Find where the given text appears and provide that cell's center as [X, Y] coordinate. 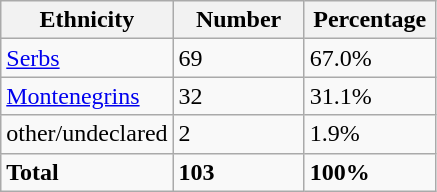
67.0% [370, 58]
Total [87, 172]
32 [238, 96]
other/undeclared [87, 134]
100% [370, 172]
Montenegrins [87, 96]
Number [238, 20]
2 [238, 134]
31.1% [370, 96]
1.9% [370, 134]
103 [238, 172]
69 [238, 58]
Percentage [370, 20]
Serbs [87, 58]
Ethnicity [87, 20]
